From the cell containing the given text, extract its center point as (x, y) coordinate. 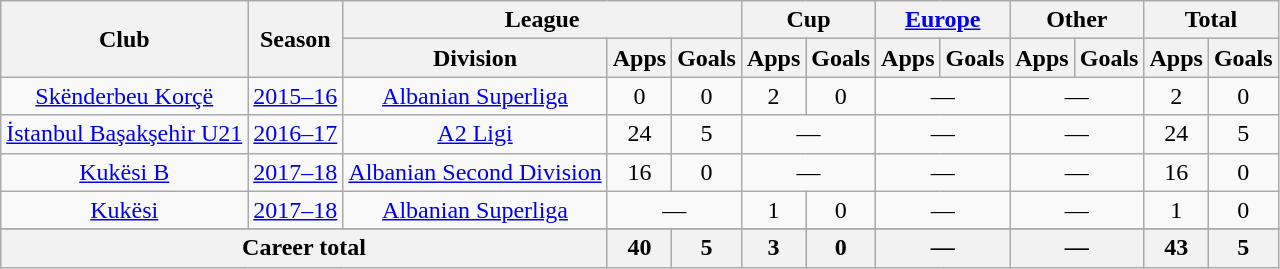
Kukësi B (124, 172)
Club (124, 39)
Europe (943, 20)
Division (475, 58)
Career total (304, 248)
2015–16 (296, 96)
Cup (808, 20)
Kukësi (124, 210)
Albanian Second Division (475, 172)
Season (296, 39)
40 (639, 248)
A2 Ligi (475, 134)
İstanbul Başakşehir U21 (124, 134)
3 (773, 248)
43 (1176, 248)
Other (1077, 20)
Total (1211, 20)
Skënderbeu Korçë (124, 96)
2016–17 (296, 134)
League (542, 20)
